From the cell containing the given text, extract its center point as (x, y) coordinate. 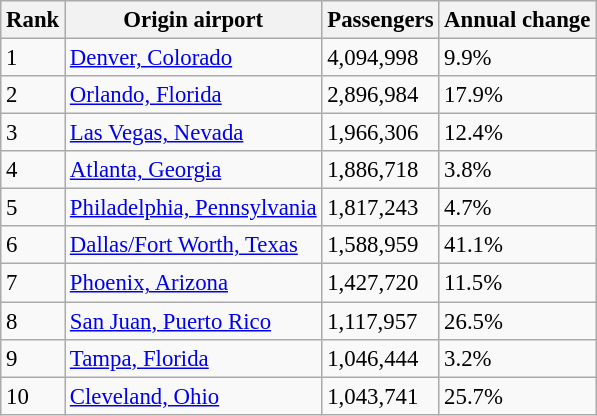
Passengers (380, 20)
Orlando, Florida (194, 95)
7 (33, 283)
11.5% (518, 283)
12.4% (518, 133)
4.7% (518, 208)
Origin airport (194, 20)
25.7% (518, 396)
9.9% (518, 58)
4 (33, 170)
Atlanta, Georgia (194, 170)
San Juan, Puerto Rico (194, 321)
3.8% (518, 170)
1,588,959 (380, 245)
1,117,957 (380, 321)
17.9% (518, 95)
Tampa, Florida (194, 358)
Annual change (518, 20)
2 (33, 95)
41.1% (518, 245)
1,427,720 (380, 283)
1,817,243 (380, 208)
4,094,998 (380, 58)
2,896,984 (380, 95)
Las Vegas, Nevada (194, 133)
3 (33, 133)
26.5% (518, 321)
Phoenix, Arizona (194, 283)
8 (33, 321)
Denver, Colorado (194, 58)
1 (33, 58)
6 (33, 245)
Dallas/Fort Worth, Texas (194, 245)
Rank (33, 20)
1,966,306 (380, 133)
Philadelphia, Pennsylvania (194, 208)
Cleveland, Ohio (194, 396)
1,043,741 (380, 396)
1,886,718 (380, 170)
10 (33, 396)
9 (33, 358)
1,046,444 (380, 358)
3.2% (518, 358)
5 (33, 208)
